Provide the (x, y) coordinate of the cell's center where the given text is located.  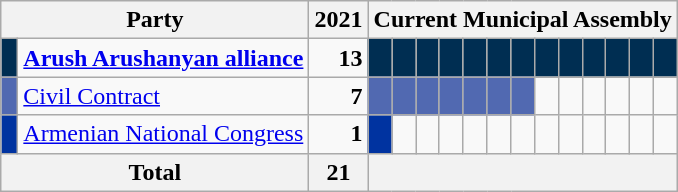
Civil Contract (164, 96)
2021 (338, 20)
7 (338, 96)
Current Municipal Assembly (522, 20)
Total (155, 172)
Party (155, 20)
Armenian National Congress (164, 134)
1 (338, 134)
13 (338, 58)
21 (338, 172)
Arush Arushanyan alliance (164, 58)
